Extract the (X, Y) coordinate from the center of the cell holding the provided text.  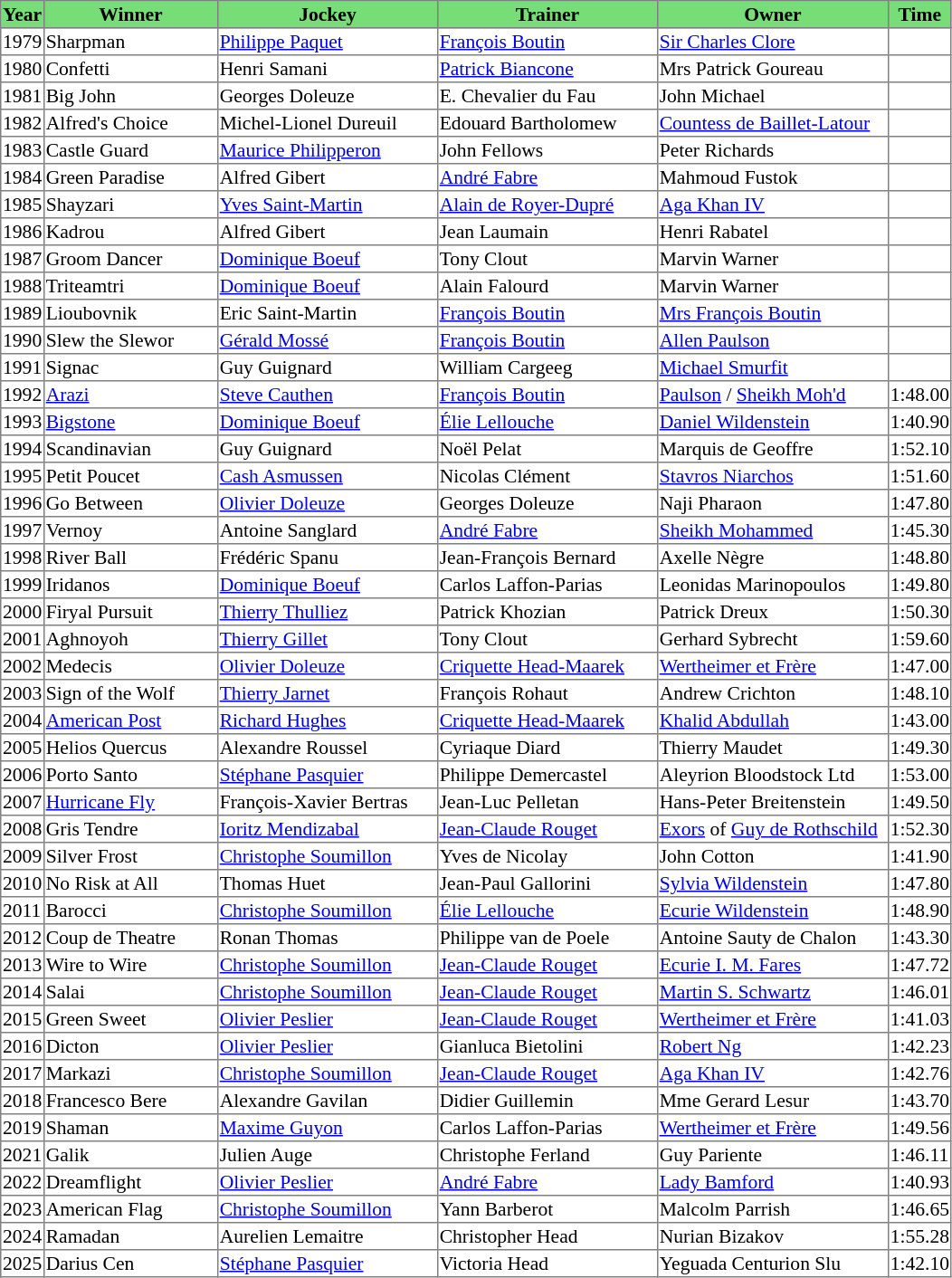
Michel-Lionel Dureuil (328, 123)
2019 (23, 1128)
Yves Saint-Martin (328, 205)
Paulson / Sheikh Moh'd (773, 395)
Jean-Luc Pelletan (547, 802)
Naji Pharaon (773, 503)
Alain de Royer-Dupré (547, 205)
2008 (23, 829)
Salai (130, 992)
1:51.60 (919, 476)
Philippe Paquet (328, 42)
Robert Ng (773, 1046)
Sheikh Mohammed (773, 530)
Marquis de Geoffre (773, 449)
1:52.30 (919, 829)
Guy Pariente (773, 1155)
William Cargeeg (547, 367)
Sylvia Wildenstein (773, 883)
Michael Smurfit (773, 367)
Go Between (130, 503)
Ecurie Wildenstein (773, 911)
Nurian Bizakov (773, 1236)
Sign of the Wolf (130, 693)
1996 (23, 503)
Henri Rabatel (773, 232)
2018 (23, 1101)
1995 (23, 476)
Dreamflight (130, 1182)
Exors of Guy de Rothschild (773, 829)
2012 (23, 938)
Khalid Abdullah (773, 720)
Petit Poucet (130, 476)
Countess de Baillet-Latour (773, 123)
Trainer (547, 14)
John Michael (773, 96)
1:42.10 (919, 1264)
Ecurie I. M. Fares (773, 965)
2014 (23, 992)
Galik (130, 1155)
1:40.93 (919, 1182)
1:41.03 (919, 1019)
1:59.60 (919, 639)
1:42.23 (919, 1046)
Leonidas Marinopoulos (773, 585)
Patrick Dreux (773, 612)
1994 (23, 449)
Philippe van de Poele (547, 938)
Wire to Wire (130, 965)
2004 (23, 720)
1:48.00 (919, 395)
Shayzari (130, 205)
Markazi (130, 1073)
Thierry Gillet (328, 639)
Gris Tendre (130, 829)
Jockey (328, 14)
Yeguada Centurion Slu (773, 1264)
Thomas Huet (328, 883)
1:52.10 (919, 449)
Andrew Crichton (773, 693)
Alain Falourd (547, 286)
1:49.30 (919, 748)
1:43.30 (919, 938)
Scandinavian (130, 449)
Edouard Bartholomew (547, 123)
1:48.90 (919, 911)
Alexandre Roussel (328, 748)
Iridanos (130, 585)
Stavros Niarchos (773, 476)
1:46.11 (919, 1155)
1998 (23, 558)
Year (23, 14)
Barocci (130, 911)
1:53.00 (919, 775)
Mrs François Boutin (773, 313)
Alfred's Choice (130, 123)
Francesco Bere (130, 1101)
Steve Cauthen (328, 395)
1:50.30 (919, 612)
Dicton (130, 1046)
Allen Paulson (773, 340)
Frédéric Spanu (328, 558)
Axelle Nègre (773, 558)
1:43.70 (919, 1101)
Jean-Paul Gallorini (547, 883)
2003 (23, 693)
Ramadan (130, 1236)
Thierry Maudet (773, 748)
American Flag (130, 1209)
1:49.56 (919, 1128)
John Fellows (547, 150)
John Cotton (773, 856)
Winner (130, 14)
1:47.72 (919, 965)
2013 (23, 965)
Jean-François Bernard (547, 558)
Thierry Thulliez (328, 612)
1983 (23, 150)
2011 (23, 911)
Lioubovnik (130, 313)
2021 (23, 1155)
Sir Charles Clore (773, 42)
Ronan Thomas (328, 938)
2015 (23, 1019)
Cyriaque Diard (547, 748)
Yves de Nicolay (547, 856)
1:42.76 (919, 1073)
2017 (23, 1073)
Signac (130, 367)
Hans-Peter Breitenstein (773, 802)
Christopher Head (547, 1236)
Triteamtri (130, 286)
1980 (23, 69)
Medecis (130, 666)
Maxime Guyon (328, 1128)
2025 (23, 1264)
E. Chevalier du Fau (547, 96)
1992 (23, 395)
2006 (23, 775)
Victoria Head (547, 1264)
Confetti (130, 69)
Time (919, 14)
1:47.00 (919, 666)
Silver Frost (130, 856)
Arazi (130, 395)
Aghnoyoh (130, 639)
Darius Cen (130, 1264)
Lady Bamford (773, 1182)
Firyal Pursuit (130, 612)
Green Paradise (130, 177)
Richard Hughes (328, 720)
Henri Samani (328, 69)
Yann Barberot (547, 1209)
No Risk at All (130, 883)
Daniel Wildenstein (773, 422)
Patrick Biancone (547, 69)
Julien Auge (328, 1155)
1:40.90 (919, 422)
Peter Richards (773, 150)
1981 (23, 96)
American Post (130, 720)
Nicolas Clément (547, 476)
1986 (23, 232)
2005 (23, 748)
1:48.10 (919, 693)
1:49.80 (919, 585)
2023 (23, 1209)
Gerhard Sybrecht (773, 639)
1987 (23, 259)
1999 (23, 585)
Groom Dancer (130, 259)
1:55.28 (919, 1236)
Martin S. Schwartz (773, 992)
Shaman (130, 1128)
Antoine Sauty de Chalon (773, 938)
2009 (23, 856)
1990 (23, 340)
Mahmoud Fustok (773, 177)
1988 (23, 286)
Bigstone (130, 422)
1989 (23, 313)
Kadrou (130, 232)
François-Xavier Bertras (328, 802)
Castle Guard (130, 150)
Vernoy (130, 530)
François Rohaut (547, 693)
Big John (130, 96)
Green Sweet (130, 1019)
Porto Santo (130, 775)
Christophe Ferland (547, 1155)
Maurice Philipperon (328, 150)
1979 (23, 42)
Didier Guillemin (547, 1101)
Sharpman (130, 42)
1:45.30 (919, 530)
1:46.01 (919, 992)
1:49.50 (919, 802)
1993 (23, 422)
2001 (23, 639)
Philippe Demercastel (547, 775)
1997 (23, 530)
2007 (23, 802)
1984 (23, 177)
River Ball (130, 558)
Antoine Sanglard (328, 530)
Malcolm Parrish (773, 1209)
Eric Saint-Martin (328, 313)
1985 (23, 205)
1982 (23, 123)
2016 (23, 1046)
Cash Asmussen (328, 476)
1:46.65 (919, 1209)
Patrick Khozian (547, 612)
Mme Gerard Lesur (773, 1101)
Coup de Theatre (130, 938)
1:43.00 (919, 720)
2022 (23, 1182)
2024 (23, 1236)
2010 (23, 883)
Slew the Slewor (130, 340)
Mrs Patrick Goureau (773, 69)
2000 (23, 612)
Gianluca Bietolini (547, 1046)
Thierry Jarnet (328, 693)
Owner (773, 14)
Aurelien Lemaitre (328, 1236)
Alexandre Gavilan (328, 1101)
Jean Laumain (547, 232)
1:48.80 (919, 558)
Noël Pelat (547, 449)
Helios Quercus (130, 748)
Ioritz Mendizabal (328, 829)
Gérald Mossé (328, 340)
2002 (23, 666)
Hurricane Fly (130, 802)
1:41.90 (919, 856)
Aleyrion Bloodstock Ltd (773, 775)
1991 (23, 367)
